Locate the cell with the specified text and output its (x, y) center coordinate. 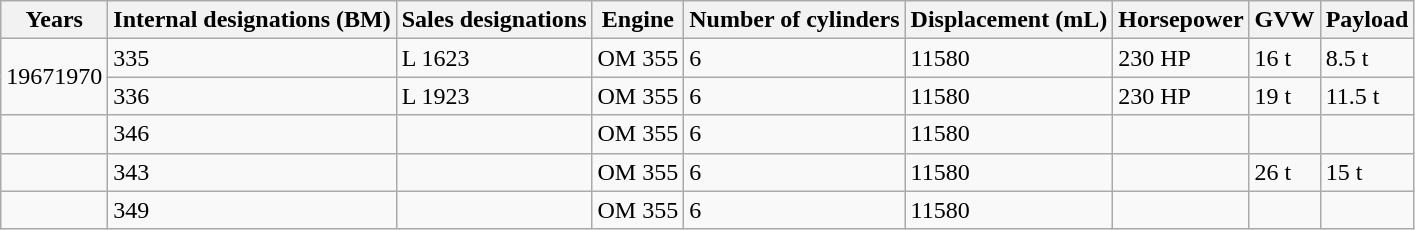
Horsepower (1181, 20)
349 (252, 210)
11.5 t (1367, 96)
L 1623 (494, 58)
Payload (1367, 20)
Displacement (mL) (1009, 20)
L 1923 (494, 96)
Years (54, 20)
Sales designations (494, 20)
Engine (638, 20)
GVW (1284, 20)
19671970 (54, 77)
19 t (1284, 96)
Number of cylinders (794, 20)
8.5 t (1367, 58)
16 t (1284, 58)
336 (252, 96)
335 (252, 58)
346 (252, 134)
343 (252, 172)
Internal designations (BM) (252, 20)
15 t (1367, 172)
26 t (1284, 172)
